Return [x, y] of the center of cell containing provided text 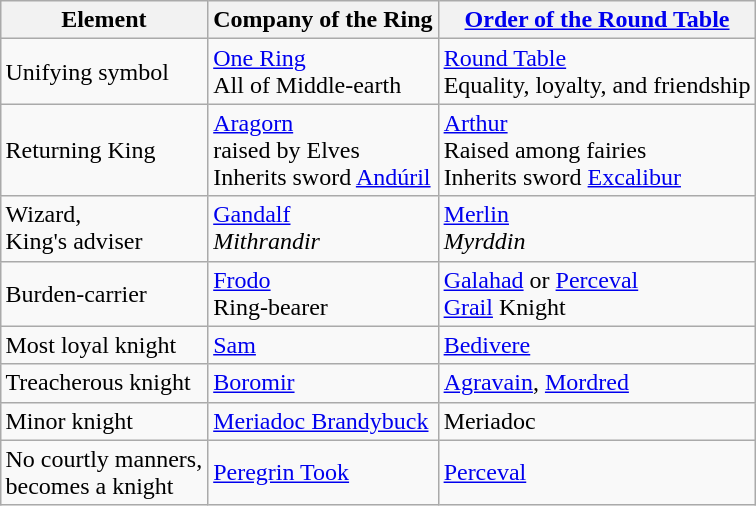
FrodoRing-bearer [323, 294]
Meriadoc [597, 421]
Most loyal knight [104, 345]
Wizard,King's adviser [104, 228]
GandalfMithrandir [323, 228]
Bedivere [597, 345]
Peregrin Took [323, 472]
Company of the Ring [323, 20]
MerlinMyrddin [597, 228]
Round TableEquality, loyalty, and friendship [597, 72]
Element [104, 20]
Perceval [597, 472]
Returning King [104, 150]
Galahad or PercevalGrail Knight [597, 294]
No courtly manners,becomes a knight [104, 472]
Minor knight [104, 421]
Unifying symbol [104, 72]
Boromir [323, 383]
One RingAll of Middle-earth [323, 72]
Agravain, Mordred [597, 383]
Aragornraised by ElvesInherits sword Andúril [323, 150]
Treacherous knight [104, 383]
Sam [323, 345]
Meriadoc Brandybuck [323, 421]
Order of the Round Table [597, 20]
ArthurRaised among fairiesInherits sword Excalibur [597, 150]
Burden-carrier [104, 294]
